Return [x, y] of the center of cell containing provided text 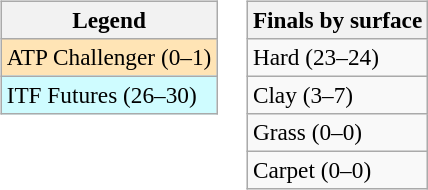
ATP Challenger (0–1) [108, 57]
Carpet (0–0) [337, 171]
Legend [108, 20]
Clay (3–7) [337, 95]
Grass (0–0) [337, 133]
Hard (23–24) [337, 57]
Finals by surface [337, 20]
ITF Futures (26–30) [108, 95]
